Determine the [X, Y] coordinate at the center of the cell enclosing the given text.  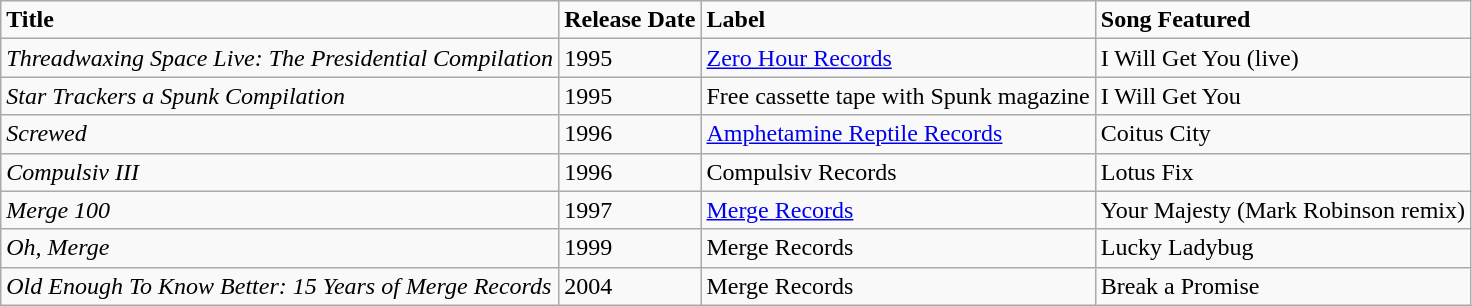
Break a Promise [1282, 286]
Old Enough To Know Better: 15 Years of Merge Records [280, 286]
Screwed [280, 134]
Oh, Merge [280, 248]
Release Date [630, 20]
Merge 100 [280, 210]
Free cassette tape with Spunk magazine [898, 96]
Title [280, 20]
1997 [630, 210]
Compulsiv III [280, 172]
Coitus City [1282, 134]
Song Featured [1282, 20]
2004 [630, 286]
I Will Get You [1282, 96]
Compulsiv Records [898, 172]
Threadwaxing Space Live: The Presidential Compilation [280, 58]
Amphetamine Reptile Records [898, 134]
I Will Get You (live) [1282, 58]
Zero Hour Records [898, 58]
Label [898, 20]
1999 [630, 248]
Lucky Ladybug [1282, 248]
Star Trackers a Spunk Compilation [280, 96]
Lotus Fix [1282, 172]
Your Majesty (Mark Robinson remix) [1282, 210]
